Detect which cell encompasses the target text, then output its [x, y] center coordinate. 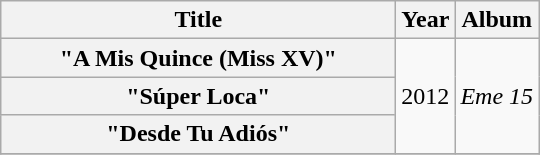
Album [497, 20]
Year [426, 20]
2012 [426, 96]
"Desde Tu Adiós" [198, 134]
Title [198, 20]
"Súper Loca" [198, 96]
Eme 15 [497, 96]
"A Mis Quince (Miss XV)" [198, 58]
